Return the [X, Y] coordinate for the center point of the cell that contains the specified text.  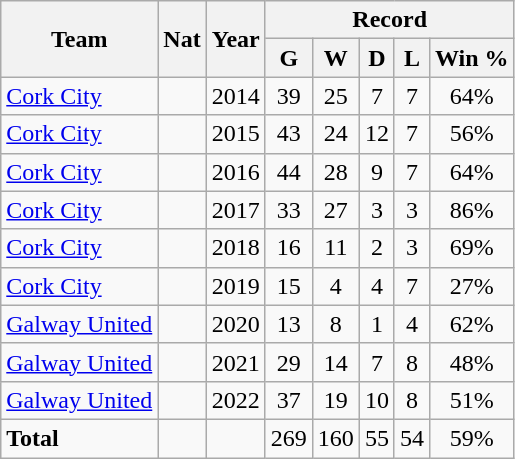
11 [336, 248]
56% [472, 134]
Win % [472, 58]
Team [80, 39]
Nat [182, 39]
44 [288, 172]
2020 [236, 324]
2017 [236, 210]
G [288, 58]
D [376, 58]
25 [336, 96]
W [336, 58]
39 [288, 96]
55 [376, 438]
1 [376, 324]
2014 [236, 96]
43 [288, 134]
9 [376, 172]
269 [288, 438]
27% [472, 286]
2 [376, 248]
15 [288, 286]
27 [336, 210]
Record [390, 20]
2019 [236, 286]
29 [288, 362]
24 [336, 134]
86% [472, 210]
2016 [236, 172]
51% [472, 400]
2018 [236, 248]
33 [288, 210]
16 [288, 248]
28 [336, 172]
48% [472, 362]
14 [336, 362]
62% [472, 324]
54 [412, 438]
Total [80, 438]
10 [376, 400]
Year [236, 39]
2015 [236, 134]
2022 [236, 400]
L [412, 58]
37 [288, 400]
69% [472, 248]
19 [336, 400]
160 [336, 438]
2021 [236, 362]
59% [472, 438]
12 [376, 134]
13 [288, 324]
